From the cell containing the given text, extract its center point as (X, Y) coordinate. 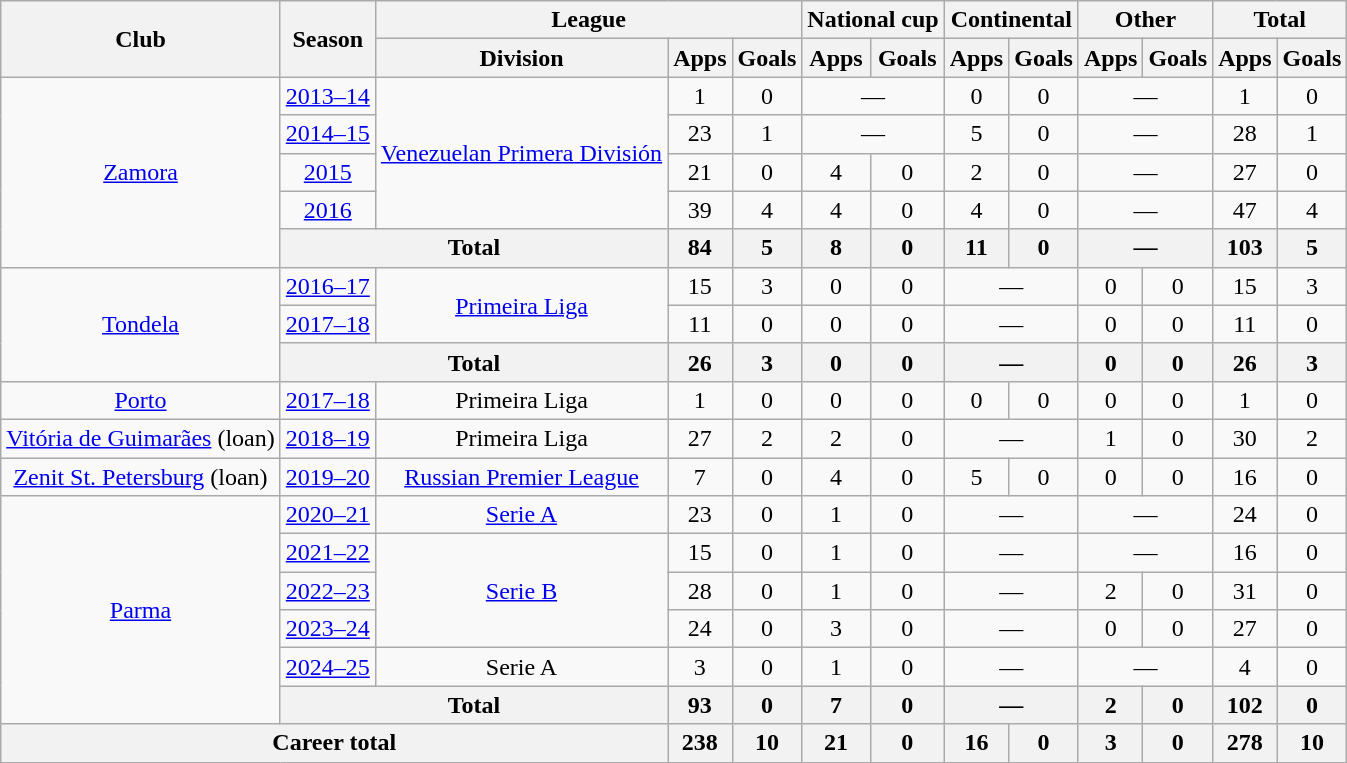
Division (521, 58)
Career total (334, 743)
League (588, 20)
2015 (328, 172)
Zamora (141, 172)
2013–14 (328, 96)
2018–19 (328, 438)
8 (836, 248)
Continental (1011, 20)
2023–24 (328, 629)
National cup (873, 20)
31 (1245, 591)
Russian Premier League (521, 477)
Vitória de Guimarães (loan) (141, 438)
2016–17 (328, 286)
Serie B (521, 591)
2014–15 (328, 134)
Season (328, 39)
84 (700, 248)
Zenit St. Petersburg (loan) (141, 477)
2021–22 (328, 553)
2020–21 (328, 515)
30 (1245, 438)
39 (700, 210)
2019–20 (328, 477)
238 (700, 743)
103 (1245, 248)
Venezuelan Primera División (521, 153)
47 (1245, 210)
Parma (141, 610)
Porto (141, 400)
Tondela (141, 324)
Other (1145, 20)
Club (141, 39)
2024–25 (328, 667)
2016 (328, 210)
102 (1245, 705)
93 (700, 705)
2022–23 (328, 591)
278 (1245, 743)
